Find where the given text appears and provide that cell's center as [x, y] coordinate. 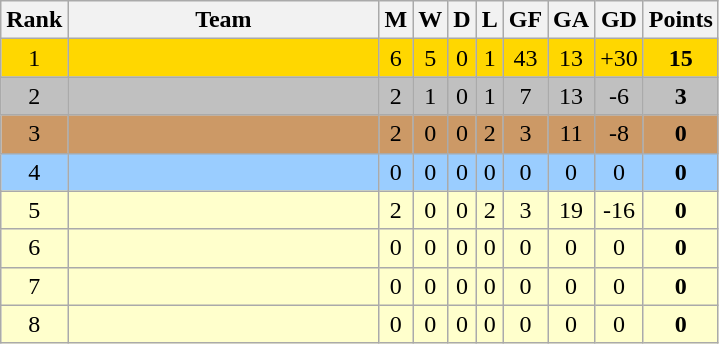
Team [224, 20]
4 [34, 172]
8 [34, 324]
Rank [34, 20]
L [490, 20]
D [462, 20]
W [430, 20]
GD [620, 20]
-6 [620, 96]
15 [680, 58]
43 [525, 58]
Points [680, 20]
19 [572, 210]
GF [525, 20]
+30 [620, 58]
-16 [620, 210]
11 [572, 134]
-8 [620, 134]
M [396, 20]
GA [572, 20]
